Capture the cell that displays the provided text and extract its [X, Y] central coordinate. 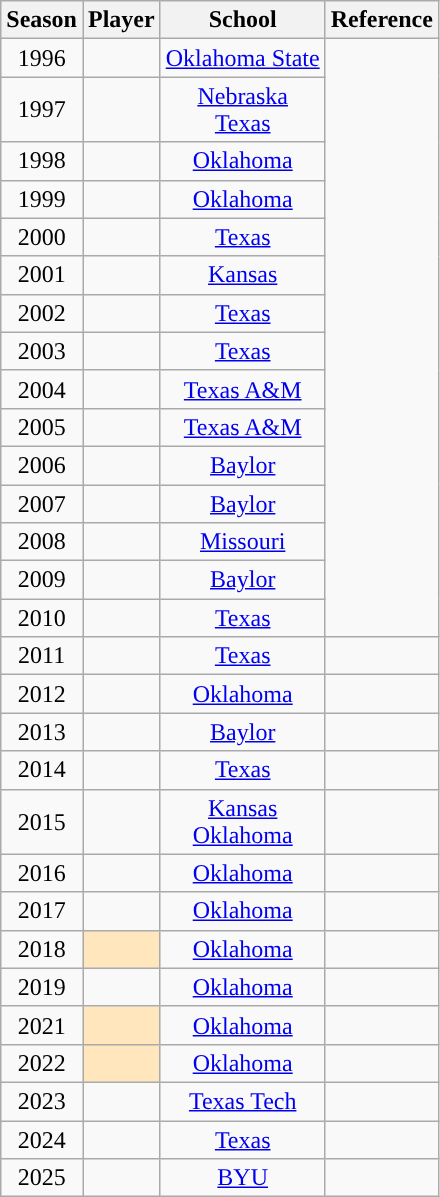
2016 [42, 873]
2004 [42, 389]
2011 [42, 656]
Player [121, 20]
1998 [42, 161]
2003 [42, 351]
2005 [42, 427]
2023 [42, 1101]
2022 [42, 1063]
2002 [42, 313]
KansasOklahoma [242, 822]
2010 [42, 618]
2014 [42, 770]
2006 [42, 465]
Missouri [242, 542]
1997 [42, 110]
Oklahoma State [242, 58]
Kansas [242, 275]
BYU [242, 1178]
NebraskaTexas [242, 110]
Texas Tech [242, 1101]
2007 [42, 503]
Reference [382, 20]
2015 [42, 822]
Season [42, 20]
2000 [42, 237]
2024 [42, 1139]
2012 [42, 694]
2017 [42, 911]
School [242, 20]
1999 [42, 199]
2001 [42, 275]
2009 [42, 580]
2013 [42, 732]
2021 [42, 1025]
2025 [42, 1178]
2019 [42, 987]
1996 [42, 58]
2018 [42, 949]
2008 [42, 542]
